Provide the (x, y) coordinate of the cell's center where the given text is located.  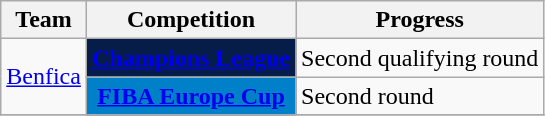
Benfica (44, 77)
Progress (420, 20)
Second round (420, 96)
FIBA Europe Cup (190, 96)
Competition (190, 20)
Second qualifying round (420, 58)
Team (44, 20)
Champions League (190, 58)
